Locate the cell with the specified text and output its (X, Y) center coordinate. 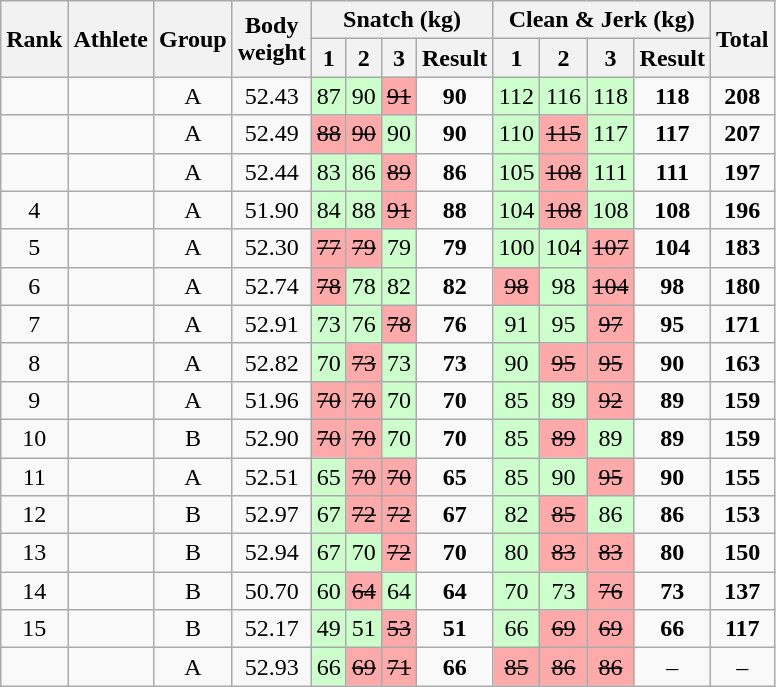
Bodyweight (272, 39)
49 (328, 629)
155 (742, 477)
77 (328, 248)
180 (742, 286)
Athlete (111, 39)
15 (34, 629)
52.74 (272, 286)
52.17 (272, 629)
110 (516, 134)
171 (742, 324)
150 (742, 553)
52.82 (272, 362)
183 (742, 248)
4 (34, 210)
115 (564, 134)
112 (516, 96)
116 (564, 96)
52.51 (272, 477)
208 (742, 96)
6 (34, 286)
52.93 (272, 667)
53 (398, 629)
Total (742, 39)
163 (742, 362)
51.96 (272, 400)
60 (328, 591)
107 (610, 248)
52.94 (272, 553)
10 (34, 438)
7 (34, 324)
196 (742, 210)
12 (34, 515)
Snatch (kg) (402, 20)
71 (398, 667)
105 (516, 172)
52.30 (272, 248)
92 (610, 400)
5 (34, 248)
14 (34, 591)
52.97 (272, 515)
100 (516, 248)
197 (742, 172)
51.90 (272, 210)
97 (610, 324)
52.44 (272, 172)
84 (328, 210)
Rank (34, 39)
Group (194, 39)
153 (742, 515)
Clean & Jerk (kg) (602, 20)
11 (34, 477)
50.70 (272, 591)
52.91 (272, 324)
52.43 (272, 96)
52.90 (272, 438)
87 (328, 96)
13 (34, 553)
137 (742, 591)
52.49 (272, 134)
207 (742, 134)
8 (34, 362)
9 (34, 400)
